Extract the [x, y] coordinate from the center of the cell holding the provided text.  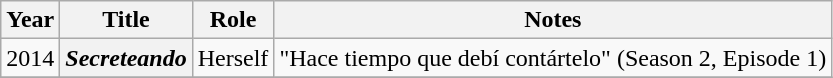
2014 [30, 58]
Title [126, 20]
Herself [233, 58]
Role [233, 20]
Notes [553, 20]
"Hace tiempo que debí contártelo" (Season 2, Episode 1) [553, 58]
Year [30, 20]
Secreteando [126, 58]
